Scan for the cell matching the given text and deliver its [X, Y] coordinate at center. 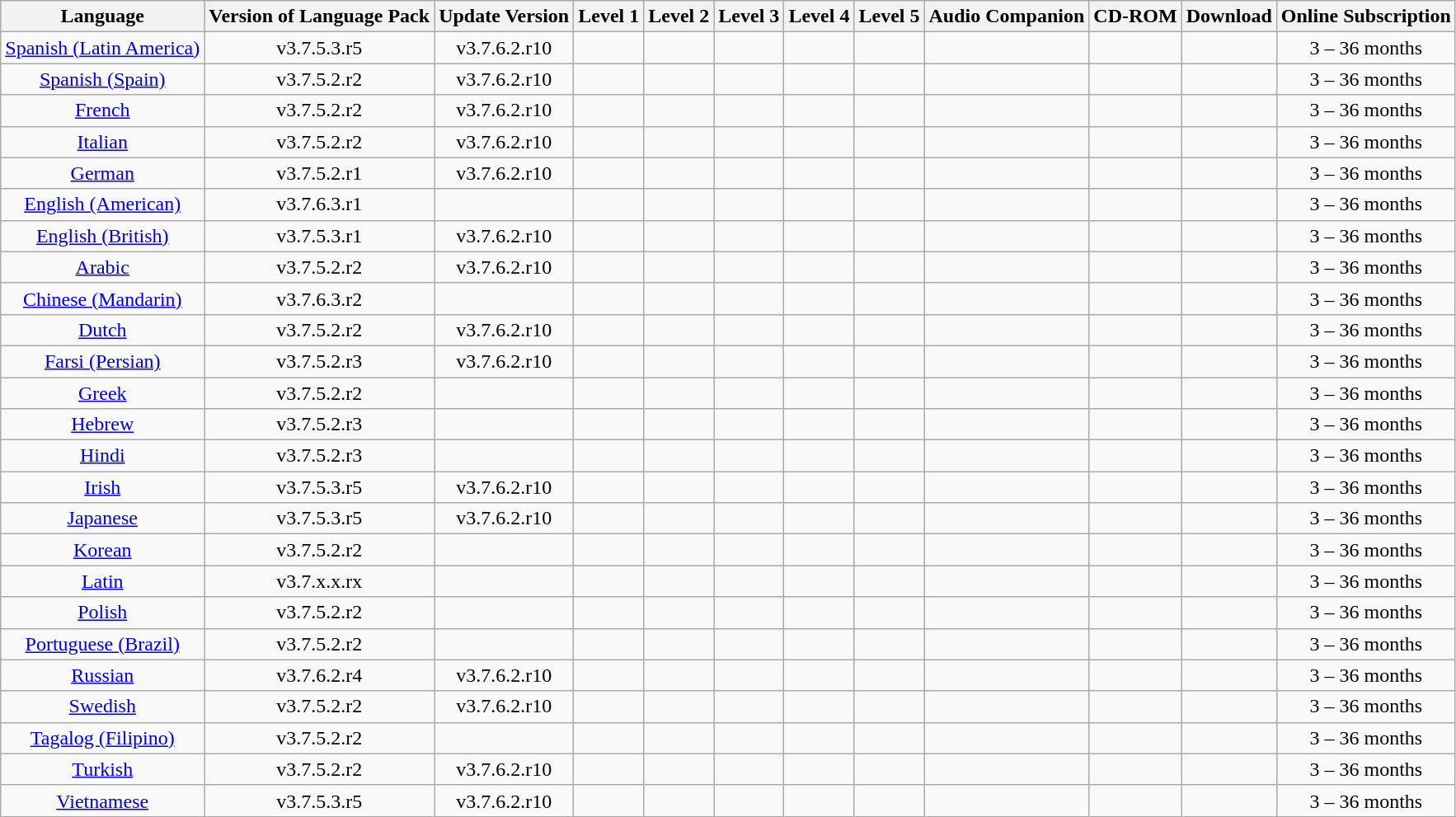
Arabic [102, 267]
Hebrew [102, 425]
Online Subscription [1365, 16]
v3.7.6.3.r1 [320, 204]
Level 4 [820, 16]
Update Version [505, 16]
Dutch [102, 330]
English (American) [102, 204]
Latin [102, 581]
Swedish [102, 707]
Portuguese (Brazil) [102, 644]
French [102, 110]
Turkish [102, 769]
Chinese (Mandarin) [102, 298]
Version of Language Pack [320, 16]
Irish [102, 487]
Korean [102, 550]
Farsi (Persian) [102, 361]
Tagalog (Filipino) [102, 738]
Polish [102, 613]
Vietnamese [102, 801]
Hindi [102, 456]
Level 1 [608, 16]
v3.7.5.2.r1 [320, 173]
Italian [102, 142]
Audio Companion [1007, 16]
CD-ROM [1135, 16]
v3.7.6.2.r4 [320, 675]
Level 2 [679, 16]
v3.7.5.3.r1 [320, 236]
Level 3 [749, 16]
Language [102, 16]
Download [1228, 16]
Spanish (Latin America) [102, 48]
German [102, 173]
v3.7.6.3.r2 [320, 298]
Japanese [102, 519]
Level 5 [889, 16]
Russian [102, 675]
Greek [102, 393]
English (British) [102, 236]
v3.7.x.x.rx [320, 581]
Spanish (Spain) [102, 79]
